From the cell containing the given text, extract its center point as [X, Y] coordinate. 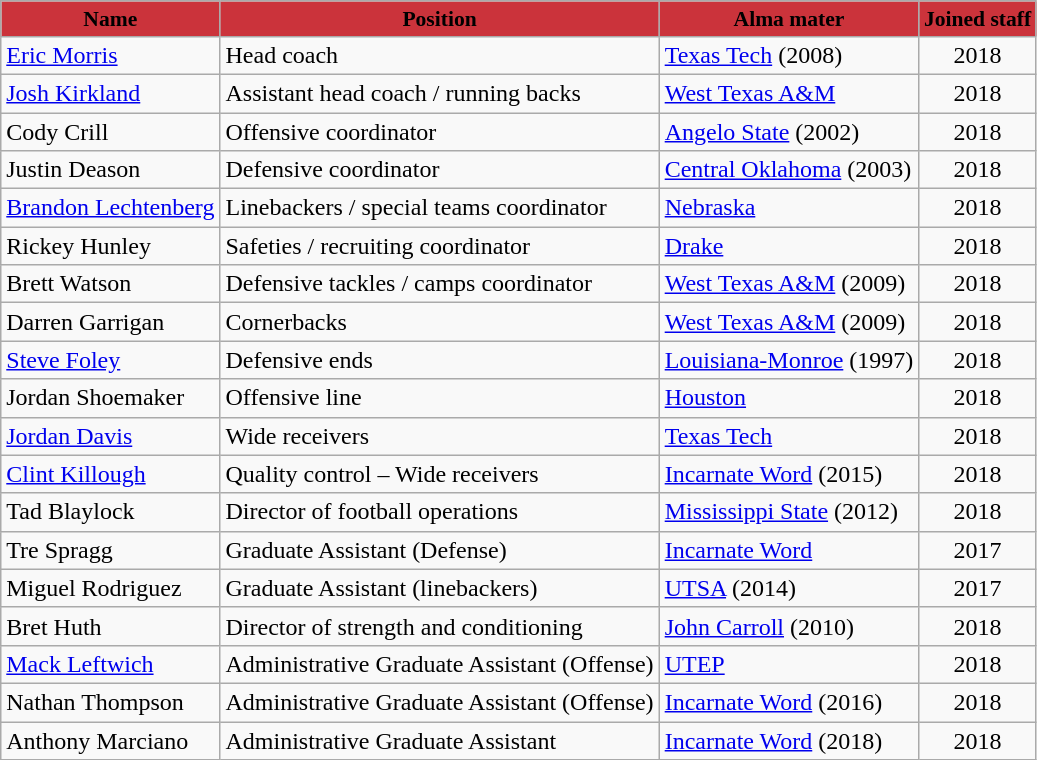
Angelo State (2002) [789, 131]
Incarnate Word (2015) [789, 474]
Drake [789, 246]
John Carroll (2010) [789, 626]
Tre Spragg [110, 550]
Position [440, 19]
Graduate Assistant (Defense) [440, 550]
Wide receivers [440, 436]
Director of strength and conditioning [440, 626]
Bret Huth [110, 626]
Brett Watson [110, 284]
Director of football operations [440, 512]
West Texas A&M [789, 93]
Josh Kirkland [110, 93]
Jordan Davis [110, 436]
Graduate Assistant (linebackers) [440, 588]
Houston [789, 398]
UTSA (2014) [789, 588]
Louisiana-Monroe (1997) [789, 360]
Steve Foley [110, 360]
Jordan Shoemaker [110, 398]
Rickey Hunley [110, 246]
Linebackers / special teams coordinator [440, 208]
Anthony Marciano [110, 741]
Darren Garrigan [110, 322]
Defensive tackles / camps coordinator [440, 284]
Nathan Thompson [110, 702]
Mississippi State (2012) [789, 512]
Defensive ends [440, 360]
Brandon Lechtenberg [110, 208]
UTEP [789, 664]
Safeties / recruiting coordinator [440, 246]
Justin Deason [110, 170]
Texas Tech (2008) [789, 55]
Quality control – Wide receivers [440, 474]
Central Oklahoma (2003) [789, 170]
Name [110, 19]
Alma mater [789, 19]
Mack Leftwich [110, 664]
Defensive coordinator [440, 170]
Texas Tech [789, 436]
Eric Morris [110, 55]
Incarnate Word [789, 550]
Head coach [440, 55]
Cody Crill [110, 131]
Assistant head coach / running backs [440, 93]
Joined staff [978, 19]
Offensive coordinator [440, 131]
Administrative Graduate Assistant [440, 741]
Incarnate Word (2016) [789, 702]
Incarnate Word (2018) [789, 741]
Clint Killough [110, 474]
Miguel Rodriguez [110, 588]
Nebraska [789, 208]
Offensive line [440, 398]
Cornerbacks [440, 322]
Tad Blaylock [110, 512]
